Return the [x, y] coordinate for the center point of the cell that contains the specified text.  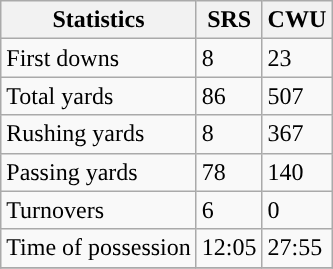
140 [297, 172]
Time of possession [99, 248]
Total yards [99, 96]
86 [229, 96]
27:55 [297, 248]
Statistics [99, 20]
78 [229, 172]
SRS [229, 20]
CWU [297, 20]
Turnovers [99, 210]
Rushing yards [99, 134]
12:05 [229, 248]
6 [229, 210]
0 [297, 210]
Passing yards [99, 172]
507 [297, 96]
23 [297, 58]
367 [297, 134]
First downs [99, 58]
